Capture the cell that displays the provided text and extract its (x, y) central coordinate. 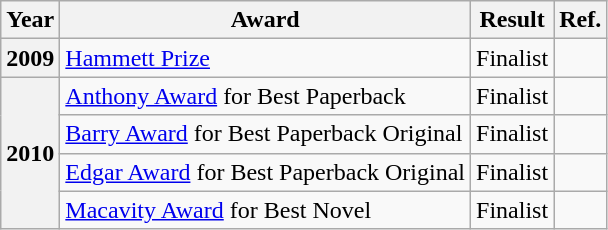
2009 (30, 58)
Award (266, 20)
Macavity Award for Best Novel (266, 210)
2010 (30, 153)
Barry Award for Best Paperback Original (266, 134)
Hammett Prize (266, 58)
Edgar Award for Best Paperback Original (266, 172)
Year (30, 20)
Result (512, 20)
Anthony Award for Best Paperback (266, 96)
Ref. (580, 20)
